Identify which cell holds the provided text, then report its [X, Y] central coordinate. 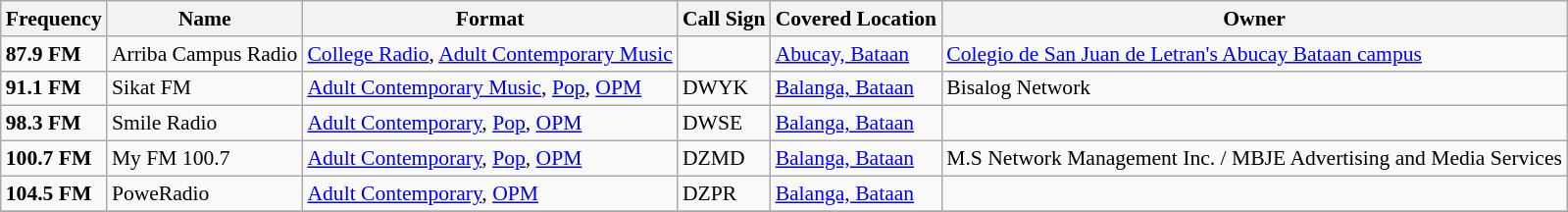
My FM 100.7 [205, 159]
Sikat FM [205, 88]
91.1 FM [54, 88]
Arriba Campus Radio [205, 54]
College Radio, Adult Contemporary Music [489, 54]
87.9 FM [54, 54]
Abucay, Bataan [857, 54]
Covered Location [857, 19]
Smile Radio [205, 124]
DZMD [724, 159]
Adult Contemporary Music, Pop, OPM [489, 88]
100.7 FM [54, 159]
Owner [1254, 19]
Frequency [54, 19]
Bisalog Network [1254, 88]
DZPR [724, 193]
Format [489, 19]
104.5 FM [54, 193]
98.3 FM [54, 124]
M.S Network Management Inc. / MBJE Advertising and Media Services [1254, 159]
Name [205, 19]
Adult Contemporary, OPM [489, 193]
Call Sign [724, 19]
DWSE [724, 124]
Colegio de San Juan de Letran's Abucay Bataan campus [1254, 54]
DWYK [724, 88]
PoweRadio [205, 193]
